Locate the cell with the specified text and output its [X, Y] center coordinate. 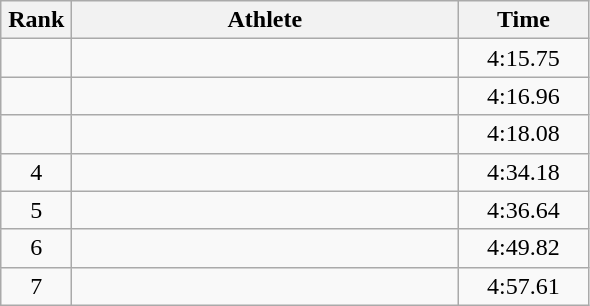
4 [36, 172]
4:36.64 [524, 210]
5 [36, 210]
Time [524, 20]
Athlete [265, 20]
Rank [36, 20]
4:49.82 [524, 248]
4:57.61 [524, 286]
4:34.18 [524, 172]
6 [36, 248]
4:15.75 [524, 58]
4:18.08 [524, 134]
7 [36, 286]
4:16.96 [524, 96]
